Locate the cell with the specified text and output its [x, y] center coordinate. 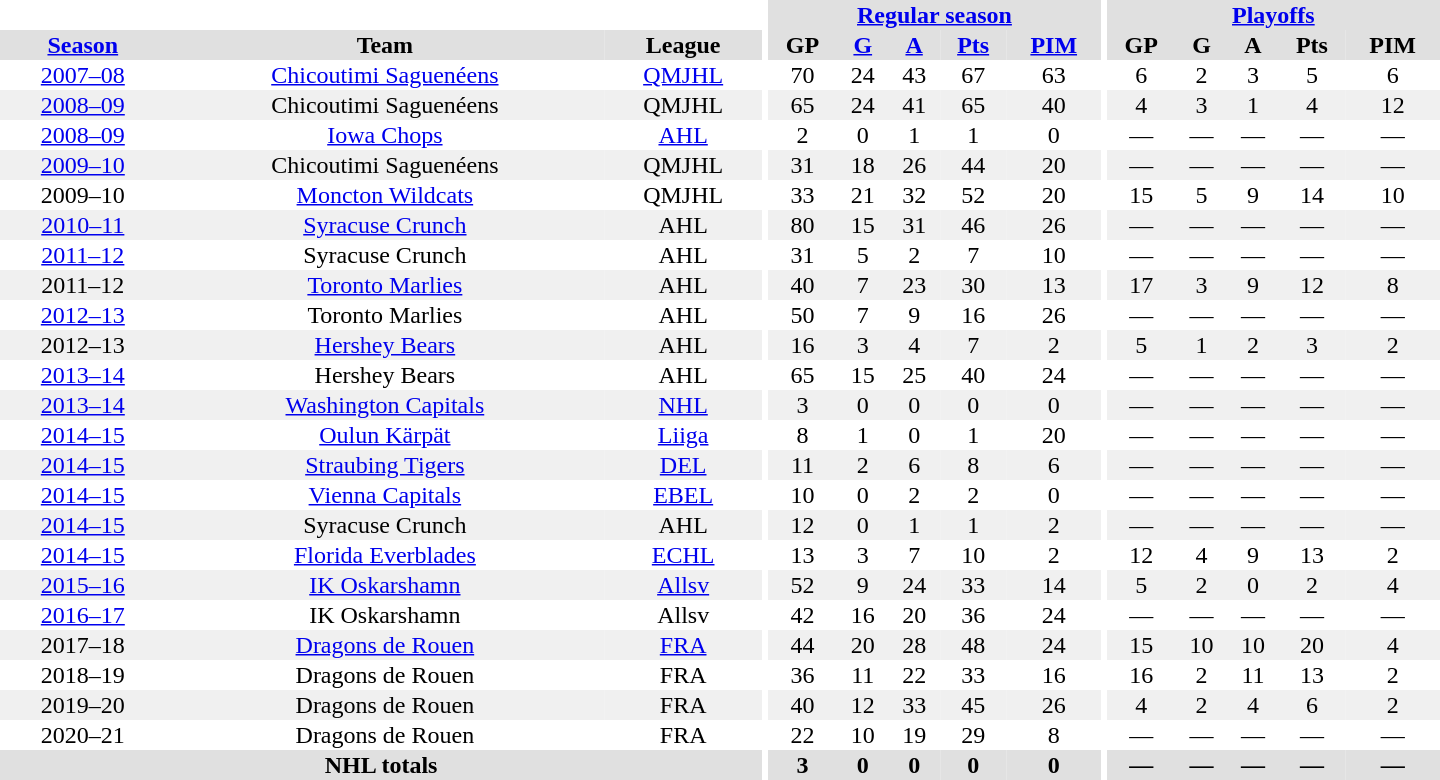
NHL totals [381, 765]
DEL [683, 465]
Florida Everblades [385, 555]
2007–08 [83, 75]
Oulun Kärpät [385, 435]
70 [802, 75]
30 [974, 285]
ECHL [683, 555]
21 [862, 195]
29 [974, 735]
NHL [683, 405]
Playoffs [1274, 15]
48 [974, 645]
Straubing Tigers [385, 465]
Liiga [683, 435]
42 [802, 615]
Iowa Chops [385, 135]
67 [974, 75]
43 [914, 75]
EBEL [683, 495]
2019–20 [83, 705]
25 [914, 375]
Vienna Capitals [385, 495]
32 [914, 195]
18 [862, 165]
League [683, 45]
2015–16 [83, 585]
2017–18 [83, 645]
Season [83, 45]
28 [914, 645]
50 [802, 315]
Washington Capitals [385, 405]
Team [385, 45]
2020–21 [83, 735]
Regular season [934, 15]
23 [914, 285]
19 [914, 735]
80 [802, 225]
2010–11 [83, 225]
46 [974, 225]
45 [974, 705]
2018–19 [83, 675]
Moncton Wildcats [385, 195]
17 [1142, 285]
63 [1054, 75]
2016–17 [83, 615]
41 [914, 105]
